From the cell containing the given text, extract its center point as [x, y] coordinate. 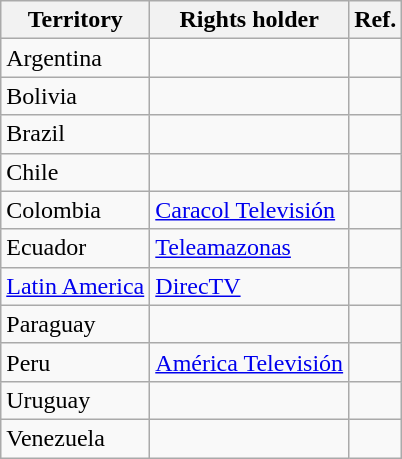
Caracol Televisión [250, 210]
Argentina [76, 58]
Colombia [76, 210]
Bolivia [76, 96]
Rights holder [250, 20]
Ecuador [76, 248]
Peru [76, 362]
Territory [76, 20]
Chile [76, 172]
Brazil [76, 134]
Teleamazonas [250, 248]
Ref. [376, 20]
DirecTV [250, 286]
América Televisión [250, 362]
Uruguay [76, 400]
Paraguay [76, 324]
Latin America [76, 286]
Venezuela [76, 438]
